Output the [X, Y] coordinate of the center of the cell containing the given text.  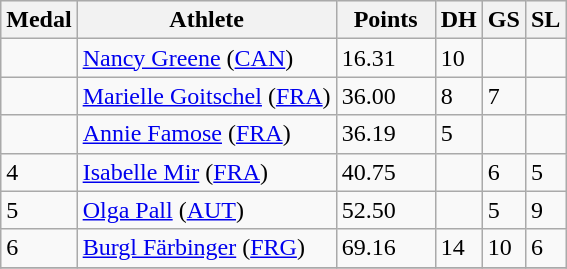
Burgl Färbinger (FRG) [206, 248]
Nancy Greene (CAN) [206, 58]
Medal [39, 20]
69.16 [386, 248]
52.50 [386, 210]
16.31 [386, 58]
8 [458, 96]
4 [39, 172]
GS [504, 20]
Annie Famose (FRA) [206, 134]
14 [458, 248]
Isabelle Mir (FRA) [206, 172]
SL [545, 20]
7 [504, 96]
Olga Pall (AUT) [206, 210]
Points [386, 20]
Marielle Goitschel (FRA) [206, 96]
36.00 [386, 96]
40.75 [386, 172]
9 [545, 210]
Athlete [206, 20]
DH [458, 20]
36.19 [386, 134]
